Pinpoint the cell where the given text exists, returning its (X, Y) midpoint coordinate. 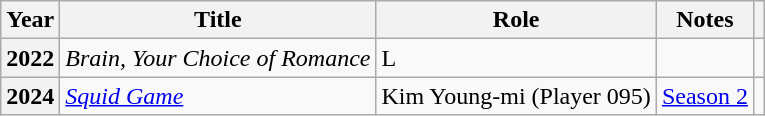
Notes (704, 20)
Kim Young-mi (Player 095) (516, 96)
2022 (30, 58)
Brain, Your Choice of Romance (218, 58)
L (516, 58)
2024 (30, 96)
Squid Game (218, 96)
Season 2 (704, 96)
Year (30, 20)
Role (516, 20)
Title (218, 20)
